Locate the cell with the specified text and output its (X, Y) center coordinate. 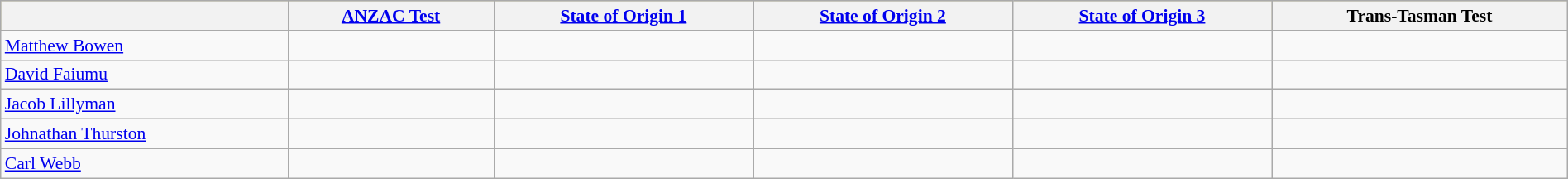
Matthew Bowen (144, 46)
ANZAC Test (390, 16)
David Faiumu (144, 75)
State of Origin 1 (624, 16)
Carl Webb (144, 163)
Johnathan Thurston (144, 134)
State of Origin 2 (883, 16)
State of Origin 3 (1142, 16)
Jacob Lillyman (144, 104)
Trans-Tasman Test (1420, 16)
